Capture the cell that displays the provided text and extract its [x, y] central coordinate. 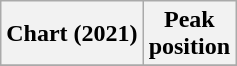
Chart (2021) [72, 34]
Peakposition [189, 34]
